Scan for the cell matching the given text and deliver its [x, y] coordinate at center. 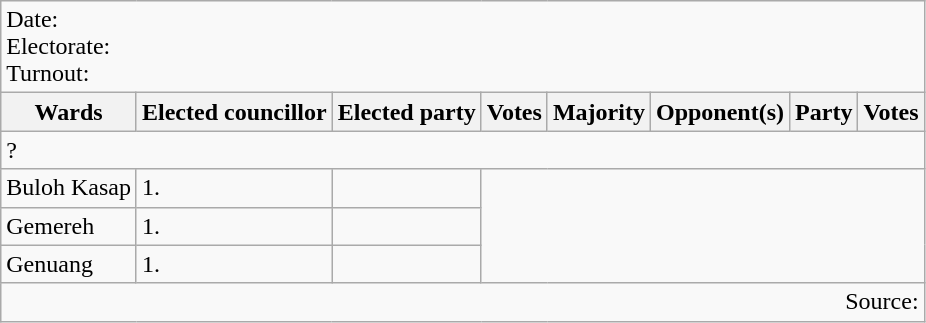
Elected councillor [234, 112]
Date: Electorate: Turnout: [462, 47]
Elected party [406, 112]
Majority [598, 112]
Buloh Kasap [69, 188]
Party [824, 112]
? [462, 150]
Opponent(s) [720, 112]
Genuang [69, 264]
Source: [462, 302]
Wards [69, 112]
Gemereh [69, 226]
